Output the (x, y) coordinate of the center of the cell containing the given text.  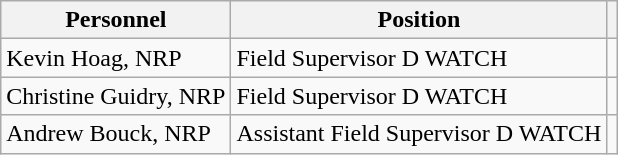
Kevin Hoag, NRP (116, 58)
Position (419, 20)
Andrew Bouck, NRP (116, 134)
Christine Guidry, NRP (116, 96)
Assistant Field Supervisor D WATCH (419, 134)
Personnel (116, 20)
